Identify which cell holds the provided text, then report its (x, y) central coordinate. 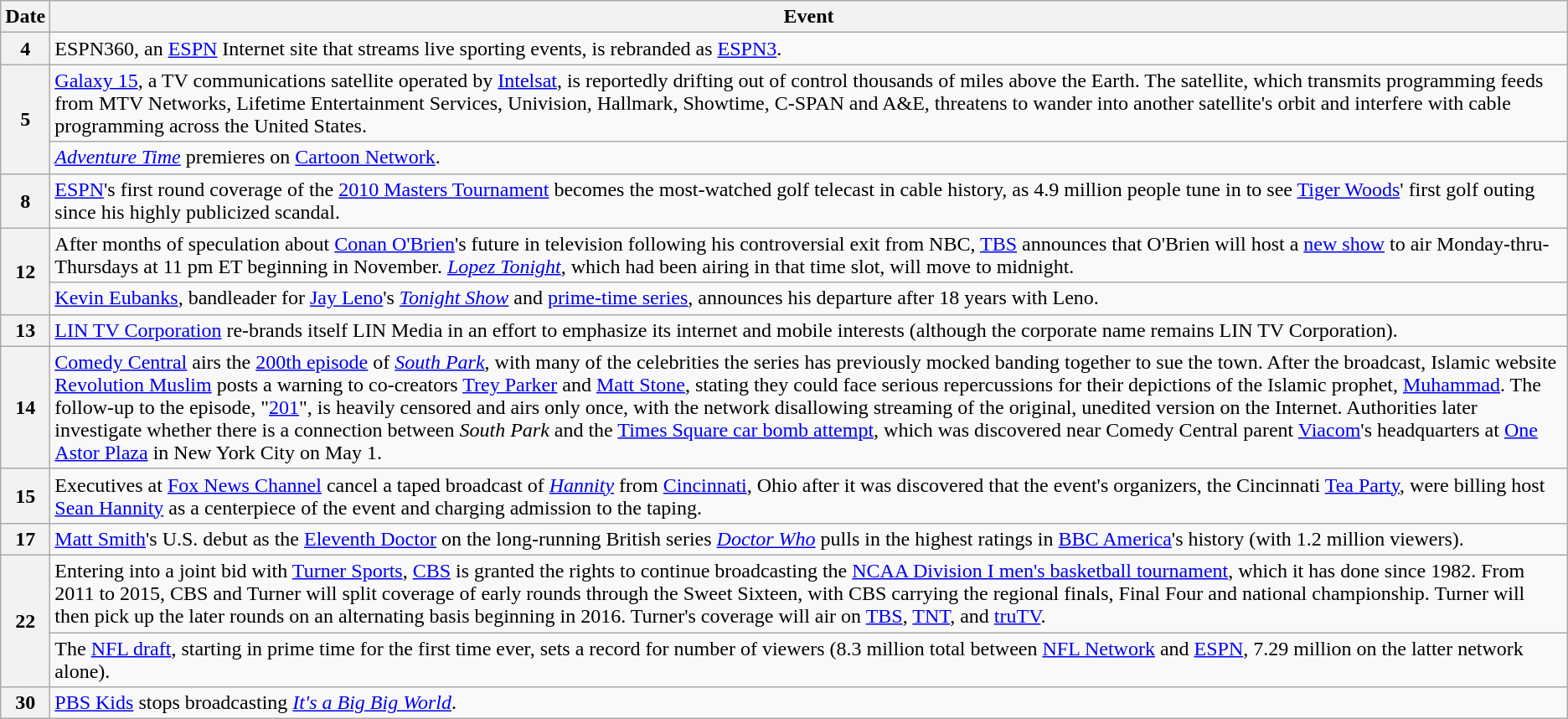
8 (25, 201)
12 (25, 272)
Event (809, 17)
13 (25, 330)
Date (25, 17)
4 (25, 49)
14 (25, 407)
5 (25, 119)
22 (25, 620)
Adventure Time premieres on Cartoon Network. (809, 158)
PBS Kids stops broadcasting It's a Big Big World. (809, 703)
Kevin Eubanks, bandleader for Jay Leno's Tonight Show and prime-time series, announces his departure after 18 years with Leno. (809, 298)
30 (25, 703)
17 (25, 539)
15 (25, 496)
ESPN360, an ESPN Internet site that streams live sporting events, is rebranded as ESPN3. (809, 49)
